Provide the [x, y] coordinate of the cell's center where the given text is located.  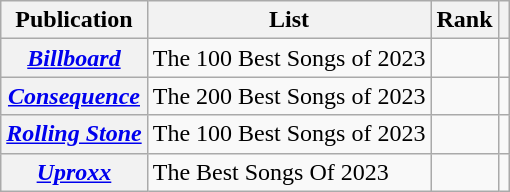
Publication [74, 20]
Consequence [74, 96]
List [289, 20]
Rolling Stone [74, 134]
The Best Songs Of 2023 [289, 172]
The 200 Best Songs of 2023 [289, 96]
Rank [464, 20]
Billboard [74, 58]
Uproxx [74, 172]
